From the cell containing the given text, extract its center point as (X, Y) coordinate. 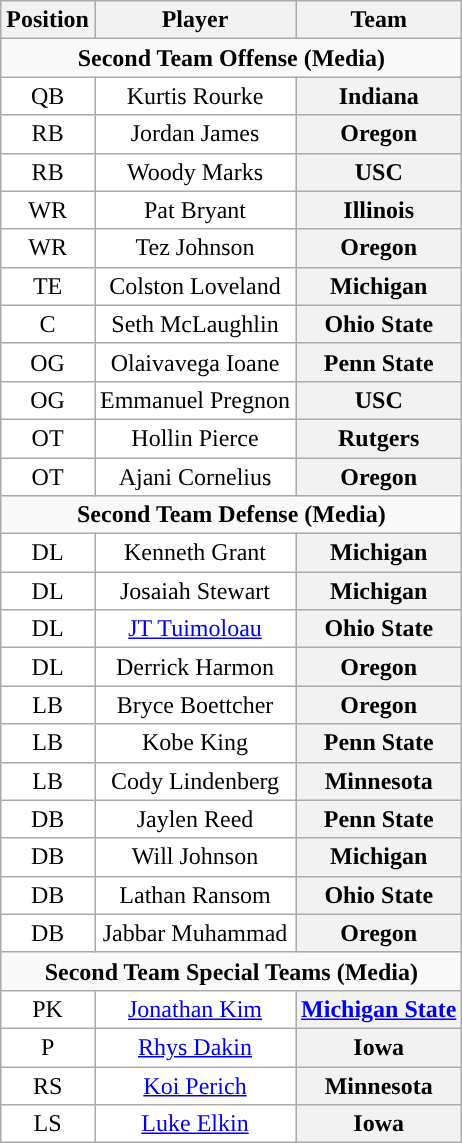
Rutgers (379, 438)
Josaiah Stewart (194, 591)
Koi Perich (194, 1085)
Kurtis Rourke (194, 96)
Tez Johnson (194, 248)
Kobe King (194, 743)
Derrick Harmon (194, 667)
Jabbar Muhammad (194, 933)
Kenneth Grant (194, 553)
Olaivavega Ioane (194, 362)
RS (48, 1085)
PK (48, 1009)
Hollin Pierce (194, 438)
Woody Marks (194, 172)
QB (48, 96)
Emmanuel Pregnon (194, 400)
Pat Bryant (194, 210)
Seth McLaughlin (194, 324)
Rhys Dakin (194, 1047)
LS (48, 1124)
Luke Elkin (194, 1124)
Second Team Offense (Media) (232, 58)
C (48, 324)
Jaylen Reed (194, 819)
Will Johnson (194, 857)
Indiana (379, 96)
Illinois (379, 210)
Lathan Ransom (194, 895)
TE (48, 286)
JT Tuimoloau (194, 629)
Team (379, 20)
Colston Loveland (194, 286)
Second Team Defense (Media) (232, 515)
P (48, 1047)
Cody Lindenberg (194, 781)
Bryce Boettcher (194, 705)
Second Team Special Teams (Media) (232, 971)
Ajani Cornelius (194, 477)
Michigan State (379, 1009)
Position (48, 20)
Jordan James (194, 134)
Player (194, 20)
Jonathan Kim (194, 1009)
